From the cell containing the given text, extract its center point as (X, Y) coordinate. 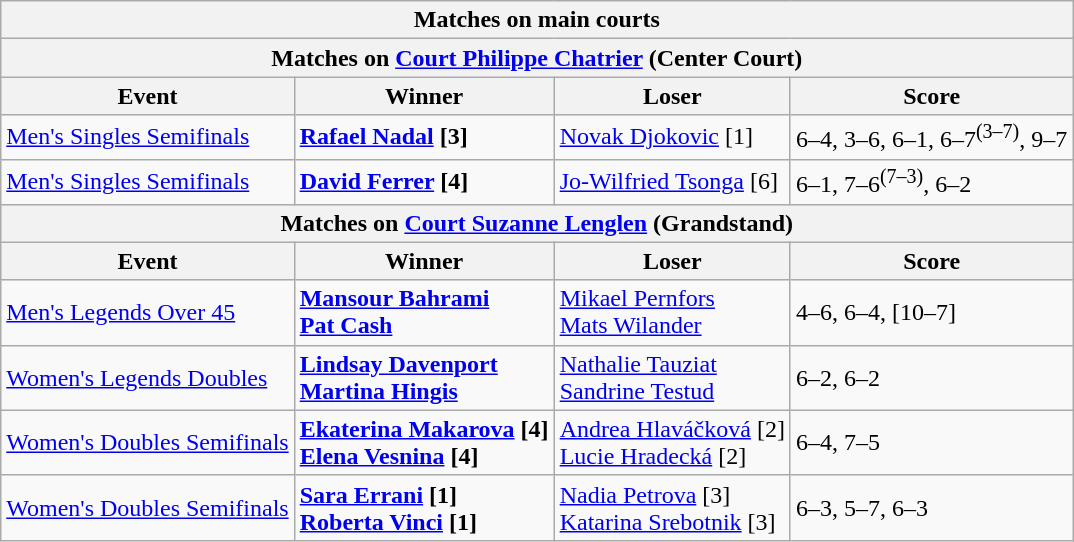
Sara Errani [1] Roberta Vinci [1] (424, 508)
Mansour Bahrami Pat Cash (424, 312)
6–3, 5–7, 6–3 (931, 508)
Rafael Nadal [3] (424, 138)
6–1, 7–6(7–3), 6–2 (931, 182)
Jo-Wilfried Tsonga [6] (672, 182)
6–2, 6–2 (931, 378)
Matches on Court Philippe Chatrier (Center Court) (537, 58)
Matches on Court Suzanne Lenglen (Grandstand) (537, 223)
Women's Legends Doubles (148, 378)
4–6, 6–4, [10–7] (931, 312)
Men's Legends Over 45 (148, 312)
Nadia Petrova [3] Katarina Srebotnik [3] (672, 508)
Matches on main courts (537, 20)
6–4, 3–6, 6–1, 6–7(3–7), 9–7 (931, 138)
Nathalie Tauziat Sandrine Testud (672, 378)
Lindsay Davenport Martina Hingis (424, 378)
Mikael Pernfors Mats Wilander (672, 312)
Ekaterina Makarova [4] Elena Vesnina [4] (424, 442)
6–4, 7–5 (931, 442)
Andrea Hlaváčková [2] Lucie Hradecká [2] (672, 442)
David Ferrer [4] (424, 182)
Novak Djokovic [1] (672, 138)
